Scan for the cell matching the given text and deliver its [x, y] coordinate at center. 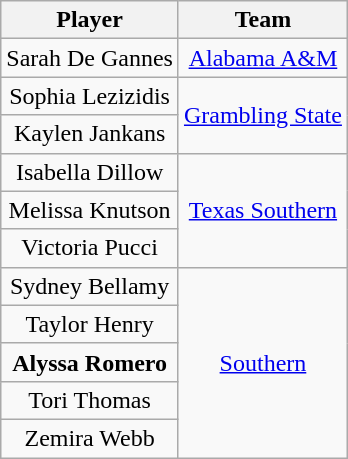
Taylor Henry [90, 324]
Kaylen Jankans [90, 134]
Alabama A&M [262, 58]
Alyssa Romero [90, 362]
Melissa Knutson [90, 210]
Tori Thomas [90, 400]
Sophia Lezizidis [90, 96]
Grambling State [262, 115]
Player [90, 20]
Sydney Bellamy [90, 286]
Sarah De Gannes [90, 58]
Isabella Dillow [90, 172]
Victoria Pucci [90, 248]
Team [262, 20]
Southern [262, 362]
Zemira Webb [90, 438]
Texas Southern [262, 210]
